Output the (X, Y) coordinate of the center of the cell containing the given text.  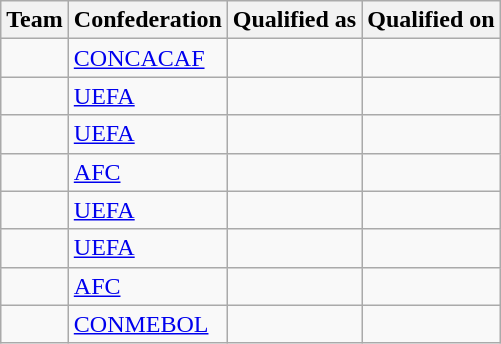
Team (35, 20)
Qualified on (431, 20)
Confederation (148, 20)
Qualified as (294, 20)
CONCACAF (148, 58)
CONMEBOL (148, 324)
